Capture the cell that displays the provided text and extract its [X, Y] central coordinate. 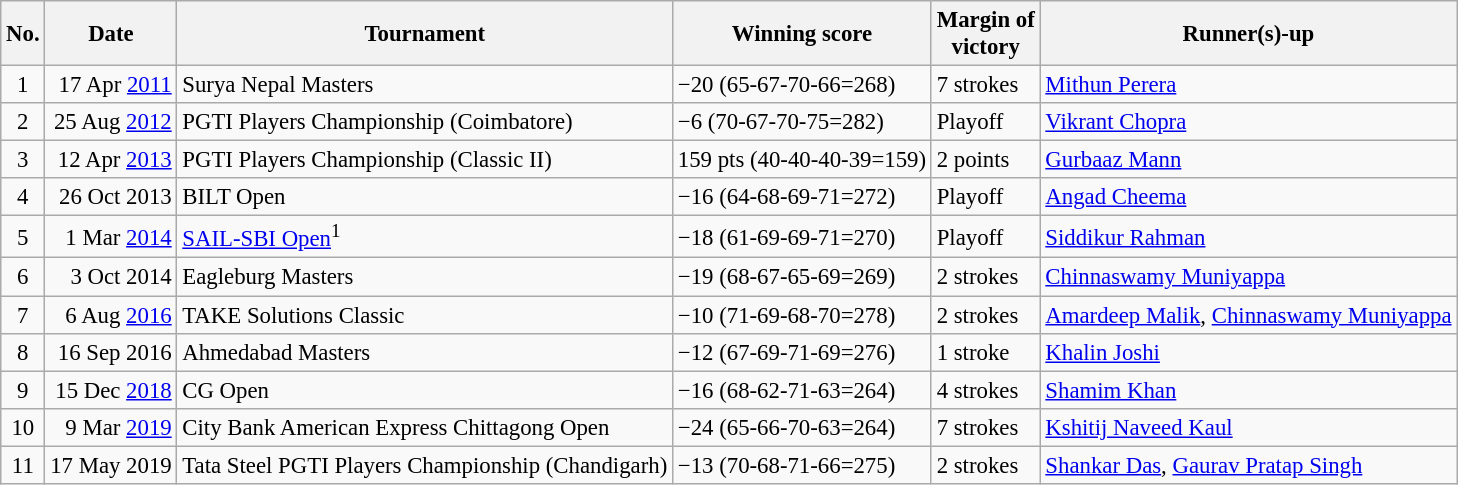
Shankar Das, Gaurav Pratap Singh [1248, 465]
−18 (61-69-69-71=270) [802, 237]
Runner(s)-up [1248, 34]
Gurbaaz Mann [1248, 160]
6 Aug 2016 [111, 315]
15 Dec 2018 [111, 390]
6 [23, 277]
3 Oct 2014 [111, 277]
1 stroke [986, 352]
Margin ofvictory [986, 34]
26 Oct 2013 [111, 197]
Siddikur Rahman [1248, 237]
10 [23, 427]
Kshitij Naveed Kaul [1248, 427]
−13 (70-68-71-66=275) [802, 465]
3 [23, 160]
Tournament [425, 34]
−19 (68-67-65-69=269) [802, 277]
4 [23, 197]
2 [23, 122]
No. [23, 34]
BILT Open [425, 197]
25 Aug 2012 [111, 122]
Tata Steel PGTI Players Championship (Chandigarh) [425, 465]
9 [23, 390]
7 [23, 315]
Angad Cheema [1248, 197]
Khalin Joshi [1248, 352]
−16 (64-68-69-71=272) [802, 197]
11 [23, 465]
−24 (65-66-70-63=264) [802, 427]
16 Sep 2016 [111, 352]
−16 (68-62-71-63=264) [802, 390]
5 [23, 237]
4 strokes [986, 390]
Mithun Perera [1248, 85]
8 [23, 352]
17 Apr 2011 [111, 85]
PGTI Players Championship (Coimbatore) [425, 122]
159 pts (40-40-40-39=159) [802, 160]
−10 (71-69-68-70=278) [802, 315]
12 Apr 2013 [111, 160]
Chinnaswamy Muniyappa [1248, 277]
Date [111, 34]
−20 (65-67-70-66=268) [802, 85]
SAIL-SBI Open1 [425, 237]
Winning score [802, 34]
1 [23, 85]
PGTI Players Championship (Classic II) [425, 160]
CG Open [425, 390]
2 points [986, 160]
Amardeep Malik, Chinnaswamy Muniyappa [1248, 315]
1 Mar 2014 [111, 237]
−6 (70-67-70-75=282) [802, 122]
Ahmedabad Masters [425, 352]
City Bank American Express Chittagong Open [425, 427]
TAKE Solutions Classic [425, 315]
9 Mar 2019 [111, 427]
Surya Nepal Masters [425, 85]
Eagleburg Masters [425, 277]
Vikrant Chopra [1248, 122]
Shamim Khan [1248, 390]
17 May 2019 [111, 465]
−12 (67-69-71-69=276) [802, 352]
